Extract the [X, Y] coordinate from the center of the cell holding the provided text.  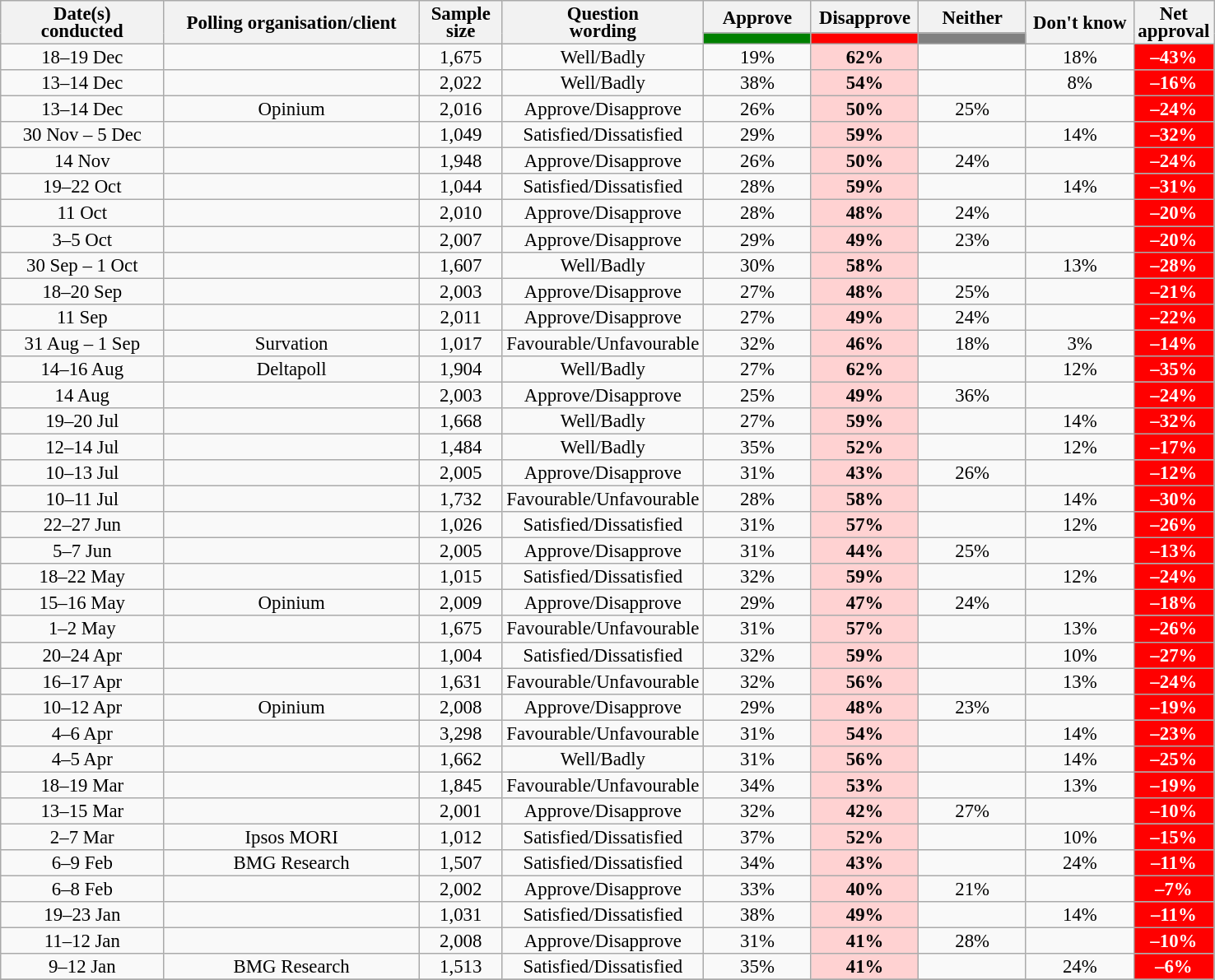
Date(s)conducted [82, 23]
22–27 Jun [82, 525]
1–2 May [82, 629]
4–6 Apr [82, 733]
4–5 Apr [82, 759]
Net approval [1174, 23]
1,044 [461, 188]
46% [864, 343]
10–13 Jul [82, 473]
6–8 Feb [82, 889]
19% [757, 58]
8% [1080, 83]
6–9 Feb [82, 863]
37% [757, 837]
30% [757, 265]
1,513 [461, 967]
–18% [1174, 603]
–13% [1174, 551]
1,732 [461, 499]
1,015 [461, 577]
9–12 Jan [82, 967]
15–16 May [82, 603]
Ipsos MORI [291, 837]
Don't know [1080, 23]
1,017 [461, 343]
18–20 Sep [82, 291]
Deltapoll [291, 369]
18–19 Dec [82, 58]
1,507 [461, 863]
19–23 Jan [82, 915]
42% [864, 811]
–28% [1174, 265]
–22% [1174, 317]
Questionwording [603, 23]
5–7 Jun [82, 551]
14 Aug [82, 395]
2,009 [461, 603]
12–14 Jul [82, 447]
–14% [1174, 343]
33% [757, 889]
11 Sep [82, 317]
14–16 Aug [82, 369]
–25% [1174, 759]
1,049 [461, 135]
30 Nov – 5 Dec [82, 135]
11 Oct [82, 213]
1,484 [461, 447]
–31% [1174, 188]
2,010 [461, 213]
1,668 [461, 421]
30 Sep – 1 Oct [82, 265]
11–12 Jan [82, 941]
–27% [1174, 655]
20–24 Apr [82, 655]
–17% [1174, 447]
1,904 [461, 369]
Disapprove [864, 16]
16–17 Apr [82, 681]
–23% [1174, 733]
Sample size [461, 23]
1,026 [461, 525]
2,022 [461, 83]
36% [973, 395]
53% [864, 785]
18–22 May [82, 577]
1,012 [461, 837]
Neither [973, 16]
–16% [1174, 83]
2,007 [461, 239]
–12% [1174, 473]
10–11 Jul [82, 499]
–43% [1174, 58]
40% [864, 889]
1,031 [461, 915]
18–19 Mar [82, 785]
13–15 Mar [82, 811]
–7% [1174, 889]
2,002 [461, 889]
3,298 [461, 733]
–35% [1174, 369]
Approve [757, 16]
–30% [1174, 499]
–6% [1174, 967]
1,948 [461, 161]
1,845 [461, 785]
2,001 [461, 811]
10–12 Apr [82, 707]
19–22 Oct [82, 188]
47% [864, 603]
1,607 [461, 265]
Survation [291, 343]
Polling organisation/client [291, 23]
–15% [1174, 837]
14 Nov [82, 161]
3–5 Oct [82, 239]
1,662 [461, 759]
3% [1080, 343]
31 Aug – 1 Sep [82, 343]
21% [973, 889]
–21% [1174, 291]
1,004 [461, 655]
2,011 [461, 317]
19–20 Jul [82, 421]
1,631 [461, 681]
2,016 [461, 109]
2–7 Mar [82, 837]
44% [864, 551]
